Find where the given text appears and provide that cell's center as [X, Y] coordinate. 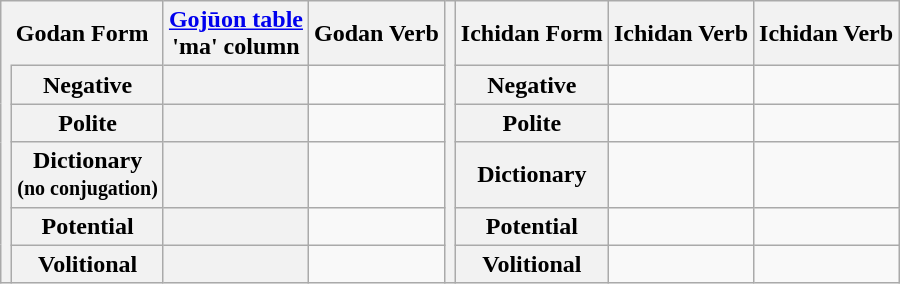
Ichidan Form [532, 34]
Dictionary [532, 174]
Godan Verb [376, 34]
Dictionary (no conjugation) [88, 174]
Godan Form [82, 34]
Gojūon table 'ma' column [236, 34]
